Output the (X, Y) coordinate of the center of the cell containing the given text.  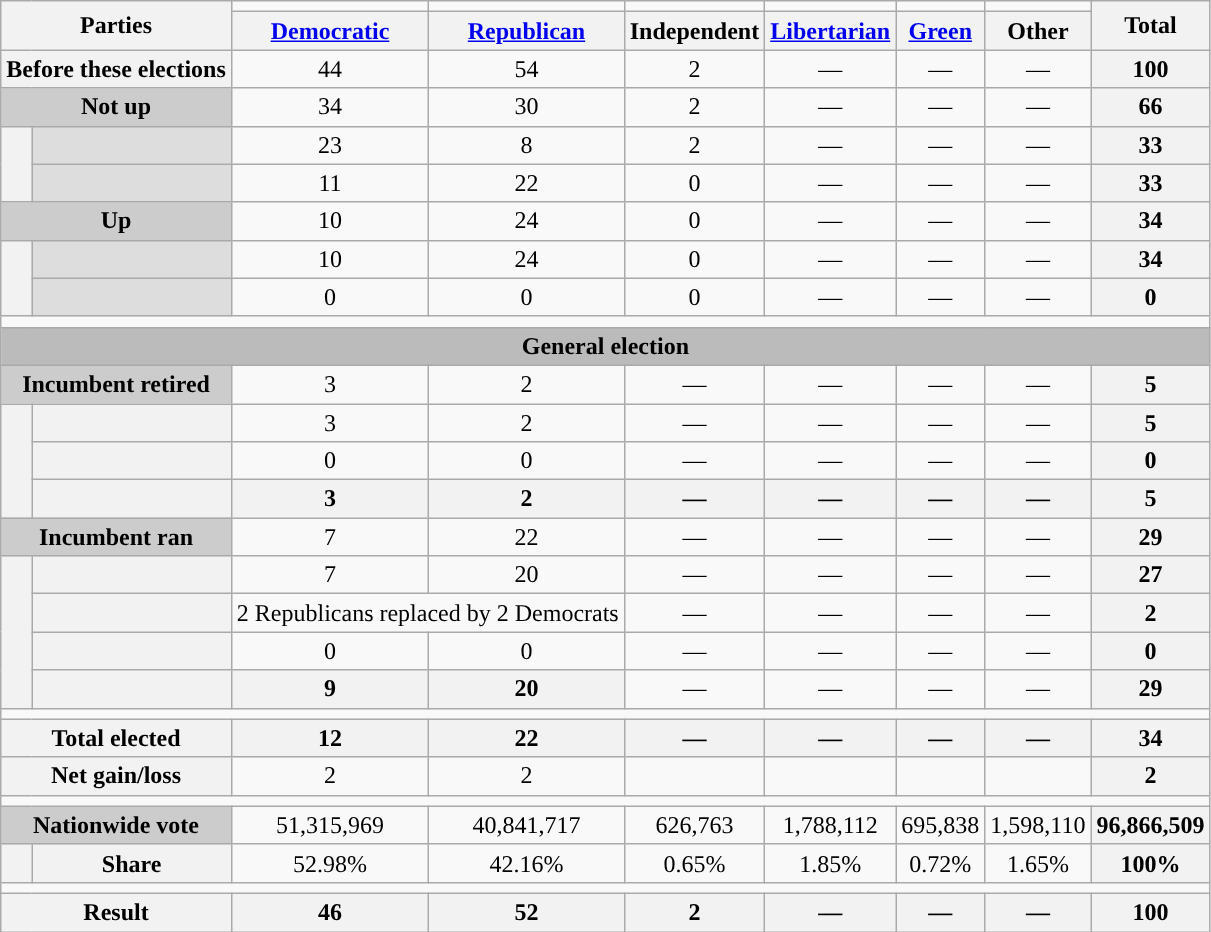
23 (330, 145)
Before these elections (116, 69)
1.85% (830, 863)
Not up (116, 107)
42.16% (527, 863)
1,788,112 (830, 825)
Green (940, 31)
1.65% (1038, 863)
0.72% (940, 863)
Total elected (116, 738)
52 (527, 912)
11 (330, 183)
44 (330, 69)
Up (116, 221)
12 (330, 738)
52.98% (330, 863)
9 (330, 689)
1,598,110 (1038, 825)
General election (606, 346)
Share (132, 863)
Incumbent ran (116, 537)
100% (1150, 863)
27 (1150, 575)
Net gain/loss (116, 776)
8 (527, 145)
695,838 (940, 825)
54 (527, 69)
0.65% (694, 863)
626,763 (694, 825)
Independent (694, 31)
Other (1038, 31)
46 (330, 912)
2 Republicans replaced by 2 Democrats (428, 613)
Incumbent retired (116, 384)
Republican (527, 31)
Libertarian (830, 31)
51,315,969 (330, 825)
Result (116, 912)
30 (527, 107)
96,866,509 (1150, 825)
66 (1150, 107)
Parties (116, 26)
Total (1150, 26)
Nationwide vote (116, 825)
Democratic (330, 31)
40,841,717 (527, 825)
